Determine the [x, y] coordinate at the center of the cell enclosing the given text.  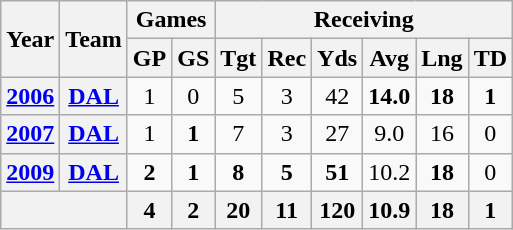
Rec [287, 58]
8 [238, 172]
GP [149, 58]
11 [287, 210]
Year [30, 39]
Avg [390, 58]
10.2 [390, 172]
10.9 [390, 210]
Lng [442, 58]
Team [94, 39]
2007 [30, 134]
2009 [30, 172]
7 [238, 134]
GS [194, 58]
20 [238, 210]
Receiving [364, 20]
Tgt [238, 58]
27 [338, 134]
Games [170, 20]
14.0 [390, 96]
4 [149, 210]
TD [490, 58]
120 [338, 210]
Yds [338, 58]
51 [338, 172]
2006 [30, 96]
9.0 [390, 134]
42 [338, 96]
16 [442, 134]
